Return (x, y) of the center of cell containing provided text 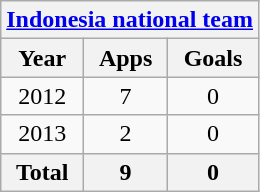
Goals (214, 58)
2012 (42, 96)
2 (126, 134)
Year (42, 58)
Apps (126, 58)
Total (42, 172)
Indonesia national team (130, 20)
2013 (42, 134)
9 (126, 172)
7 (126, 96)
